Extract the [x, y] coordinate from the center of the cell holding the provided text.  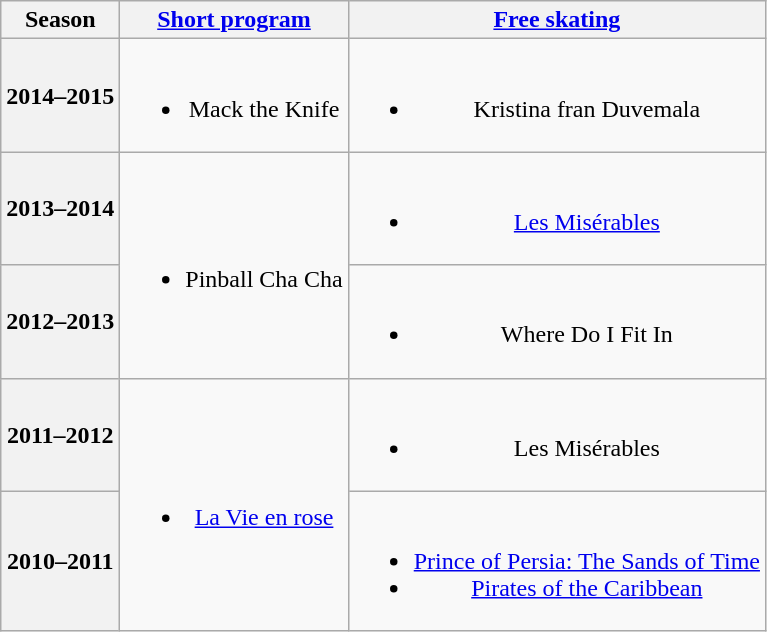
2010–2011 [60, 561]
Free skating [556, 20]
Mack the Knife [234, 96]
2011–2012 [60, 434]
Short program [234, 20]
Kristina fran Duvemala [556, 96]
La Vie en rose [234, 504]
Pinball Cha Cha [234, 265]
2013–2014 [60, 208]
Where Do I Fit In [556, 322]
2012–2013 [60, 322]
Season [60, 20]
Prince of Persia: The Sands of Time Pirates of the Caribbean [556, 561]
2014–2015 [60, 96]
